Detect which cell encompasses the target text, then output its (x, y) center coordinate. 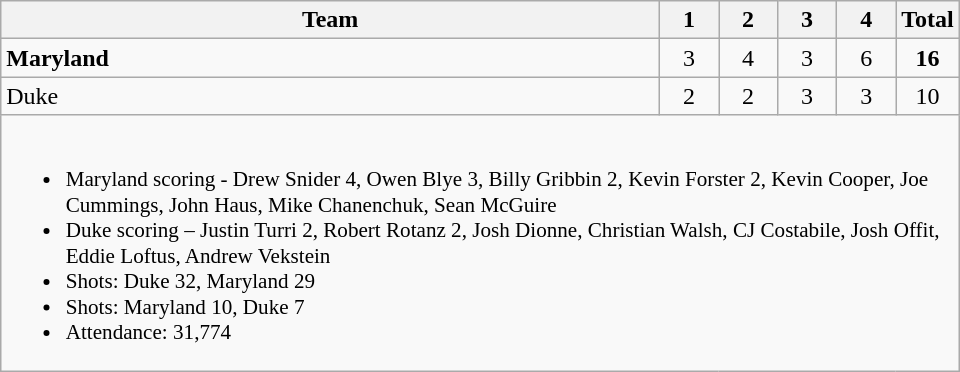
Duke (330, 96)
Team (330, 20)
6 (866, 58)
1 (688, 20)
Total (928, 20)
10 (928, 96)
16 (928, 58)
Maryland (330, 58)
